Find where the given text appears and provide that cell's center as (X, Y) coordinate. 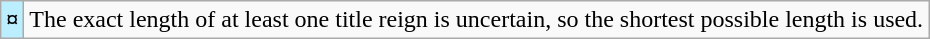
¤ (12, 20)
The exact length of at least one title reign is uncertain, so the shortest possible length is used. (476, 20)
